Determine the [x, y] coordinate at the center of the cell enclosing the given text.  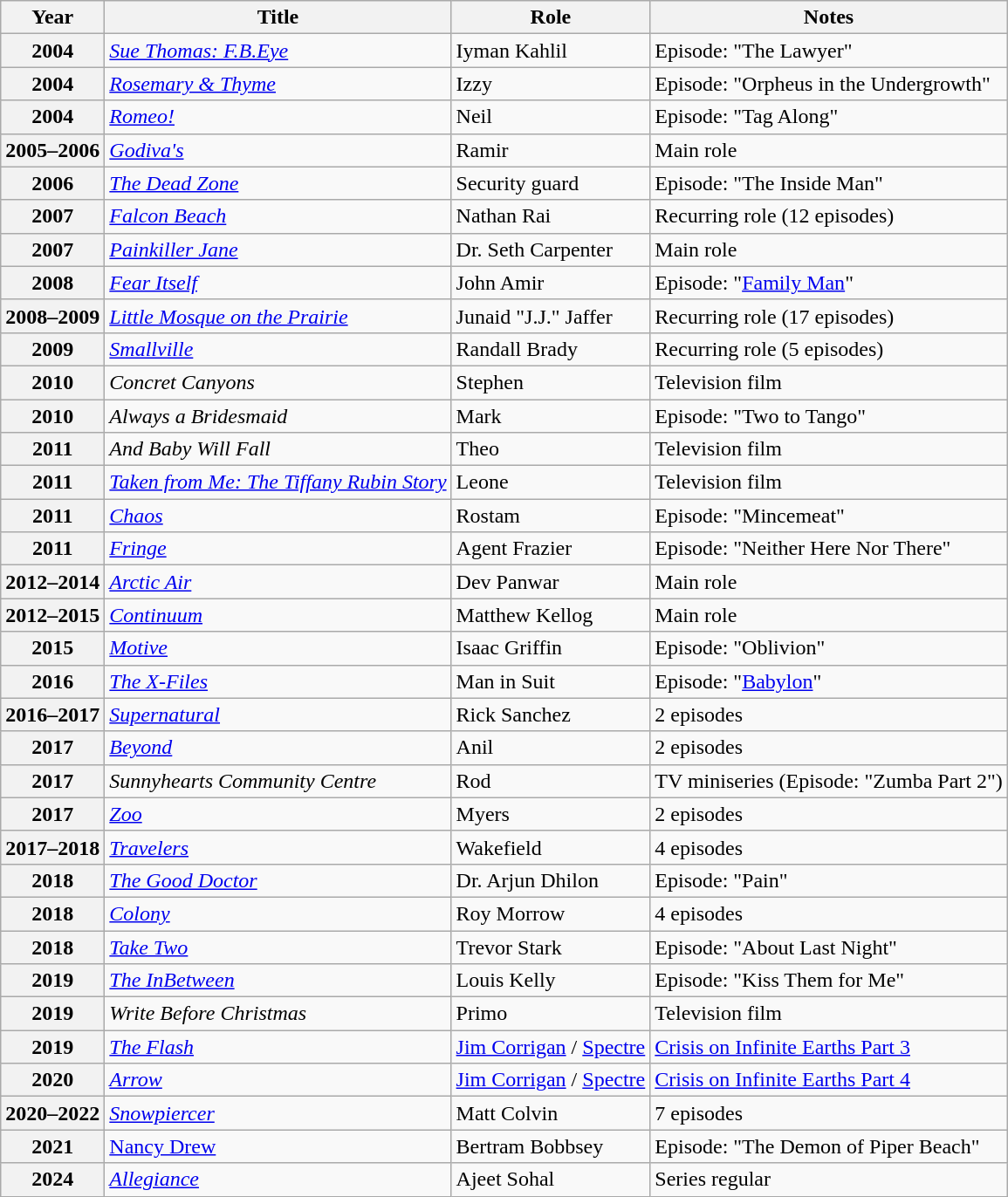
2005–2006 [52, 150]
Episode: "Babylon" [829, 681]
Isaac Griffin [551, 648]
2017–2018 [52, 847]
Dev Panwar [551, 582]
Snowpiercer [278, 1113]
2009 [52, 349]
Rod [551, 781]
Izzy [551, 84]
Theo [551, 449]
Allegiance [278, 1180]
Sunnyhearts Community Centre [278, 781]
The X-Files [278, 681]
Series regular [829, 1180]
Write Before Christmas [278, 1014]
And Baby Will Fall [278, 449]
Episode: "About Last Night" [829, 947]
Ramir [551, 150]
Role [551, 17]
Wakefield [551, 847]
Arrow [278, 1080]
Title [278, 17]
Episode: "The Lawyer" [829, 51]
Leone [551, 482]
2021 [52, 1146]
Episode: "Two to Tango" [829, 416]
Episode: "Pain" [829, 880]
The Flash [278, 1047]
Roy Morrow [551, 913]
John Amir [551, 283]
Colony [278, 913]
Dr. Arjun Dhilon [551, 880]
Painkiller Jane [278, 250]
Fear Itself [278, 283]
Sue Thomas: F.B.Eye [278, 51]
Stephen [551, 382]
2016–2017 [52, 715]
Episode: "Tag Along" [829, 117]
Matt Colvin [551, 1113]
2012–2014 [52, 582]
The Good Doctor [278, 880]
Junaid "J.J." Jaffer [551, 316]
Episode: "Family Man" [829, 283]
Romeo! [278, 117]
Episode: "Mincemeat" [829, 516]
2012–2015 [52, 615]
Bertram Bobbsey [551, 1146]
Episode: "Oblivion" [829, 648]
Anil [551, 748]
Agent Frazier [551, 549]
Smallville [278, 349]
Recurring role (17 episodes) [829, 316]
Godiva's [278, 150]
Continuum [278, 615]
Notes [829, 17]
Louis Kelly [551, 981]
2020 [52, 1080]
2006 [52, 183]
Randall Brady [551, 349]
Episode: "Kiss Them for Me" [829, 981]
Trevor Stark [551, 947]
Dr. Seth Carpenter [551, 250]
Fringe [278, 549]
Security guard [551, 183]
Myers [551, 814]
2024 [52, 1180]
Episode: "The Inside Man" [829, 183]
TV miniseries (Episode: "Zumba Part 2") [829, 781]
Rick Sanchez [551, 715]
Beyond [278, 748]
2016 [52, 681]
Episode: "The Demon of Piper Beach" [829, 1146]
Iyman Kahlil [551, 51]
Episode: "Orpheus in the Undergrowth" [829, 84]
The Dead Zone [278, 183]
Matthew Kellog [551, 615]
Nathan Rai [551, 216]
Take Two [278, 947]
7 episodes [829, 1113]
Rostam [551, 516]
Arctic Air [278, 582]
The InBetween [278, 981]
Travelers [278, 847]
Chaos [278, 516]
Man in Suit [551, 681]
Taken from Me: The Tiffany Rubin Story [278, 482]
Neil [551, 117]
2015 [52, 648]
Year [52, 17]
Motive [278, 648]
Ajeet Sohal [551, 1180]
Little Mosque on the Prairie [278, 316]
Nancy Drew [278, 1146]
Zoo [278, 814]
Recurring role (5 episodes) [829, 349]
Crisis on Infinite Earths Part 3 [829, 1047]
Episode: "Neither Here Nor There" [829, 549]
Supernatural [278, 715]
Always a Bridesmaid [278, 416]
Rosemary & Thyme [278, 84]
Mark [551, 416]
Recurring role (12 episodes) [829, 216]
Primo [551, 1014]
2020–2022 [52, 1113]
2008 [52, 283]
Crisis on Infinite Earths Part 4 [829, 1080]
Falcon Beach [278, 216]
Concret Canyons [278, 382]
2008–2009 [52, 316]
